Locate the cell with the specified text and output its [x, y] center coordinate. 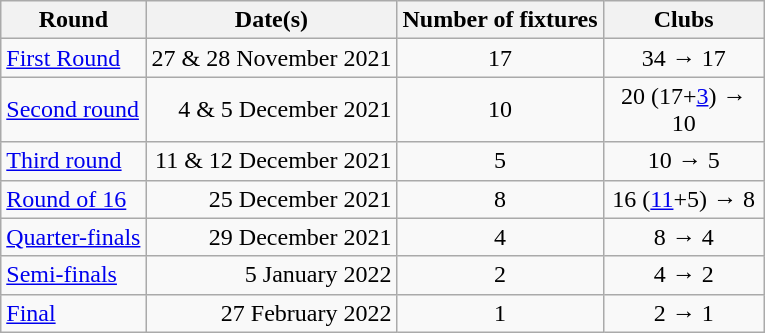
First Round [74, 58]
4 [500, 237]
Quarter-finals [74, 237]
16 (11+5) → 8 [684, 199]
11 & 12 December 2021 [272, 161]
1 [500, 313]
8 [500, 199]
10 [500, 110]
8 → 4 [684, 237]
2 → 1 [684, 313]
25 December 2021 [272, 199]
Clubs [684, 20]
Number of fixtures [500, 20]
Second round [74, 110]
2 [500, 275]
Round of 16 [74, 199]
Round [74, 20]
Third round [74, 161]
10 → 5 [684, 161]
Semi-finals [74, 275]
5 January 2022 [272, 275]
20 (17+3) → 10 [684, 110]
Final [74, 313]
Date(s) [272, 20]
4 → 2 [684, 275]
4 & 5 December 2021 [272, 110]
5 [500, 161]
17 [500, 58]
27 & 28 November 2021 [272, 58]
27 February 2022 [272, 313]
29 December 2021 [272, 237]
34 → 17 [684, 58]
